Capture the cell that displays the provided text and extract its (x, y) central coordinate. 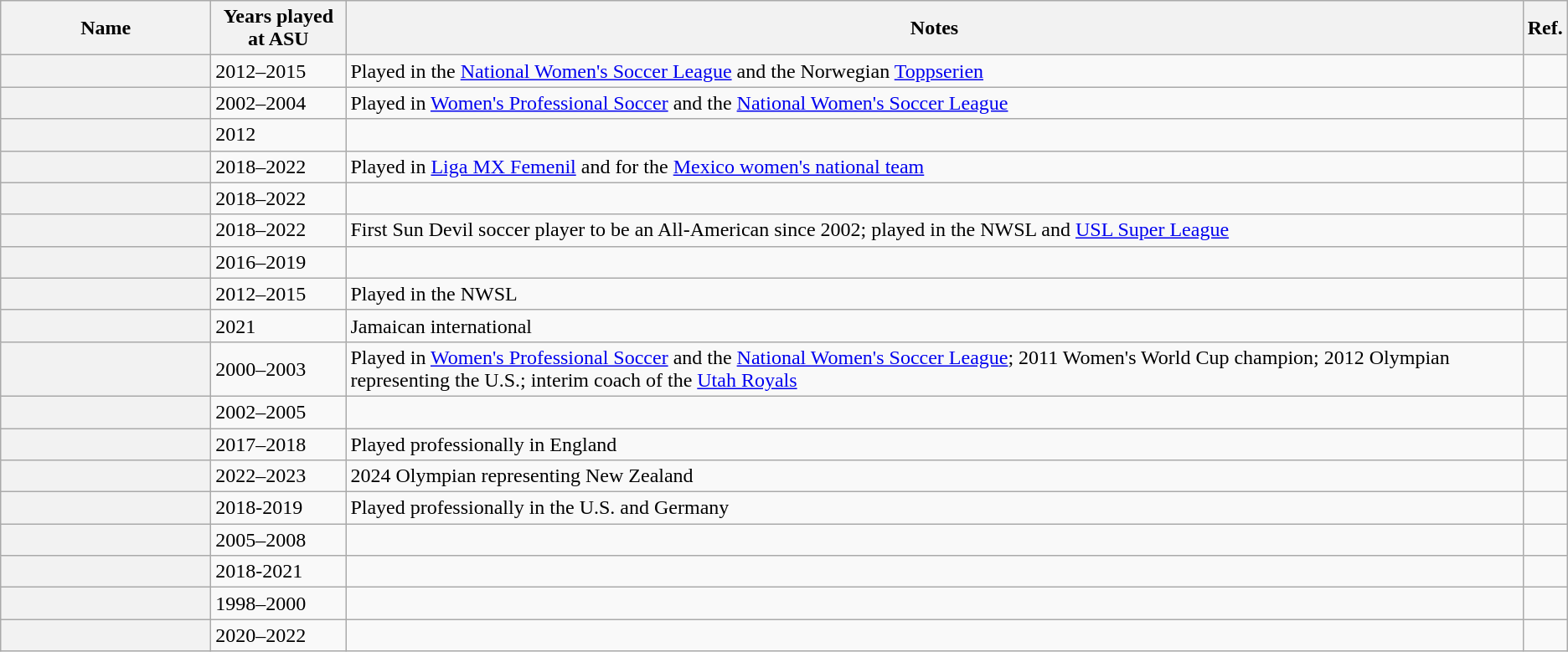
2012 (278, 135)
Notes (935, 28)
Played professionally in the U.S. and Germany (935, 508)
Years played at ASU (278, 28)
2002–2004 (278, 103)
Played in the National Women's Soccer League and the Norwegian Toppserien (935, 71)
Played in Women's Professional Soccer and the National Women's Soccer League (935, 103)
Name (106, 28)
Ref. (1545, 28)
2018-2021 (278, 572)
Played in the NWSL (935, 294)
2021 (278, 326)
Played professionally in England (935, 444)
2002–2005 (278, 412)
2024 Olympian representing New Zealand (935, 476)
2020–2022 (278, 635)
2005–2008 (278, 540)
2018-2019 (278, 508)
Jamaican international (935, 326)
2017–2018 (278, 444)
Played in Liga MX Femenil and for the Mexico women's national team (935, 167)
1998–2000 (278, 603)
2022–2023 (278, 476)
First Sun Devil soccer player to be an All-American since 2002; played in the NWSL and USL Super League (935, 230)
2000–2003 (278, 368)
2016–2019 (278, 262)
